Output the [x, y] coordinate of the center of the cell containing the given text.  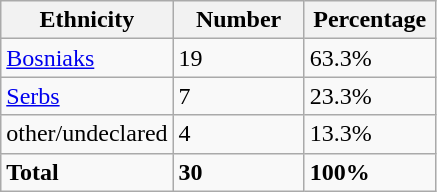
7 [238, 96]
30 [238, 172]
Number [238, 20]
63.3% [370, 58]
4 [238, 134]
19 [238, 58]
23.3% [370, 96]
other/undeclared [87, 134]
Total [87, 172]
100% [370, 172]
13.3% [370, 134]
Percentage [370, 20]
Serbs [87, 96]
Ethnicity [87, 20]
Bosniaks [87, 58]
